Extract the (X, Y) coordinate from the center of the cell holding the provided text.  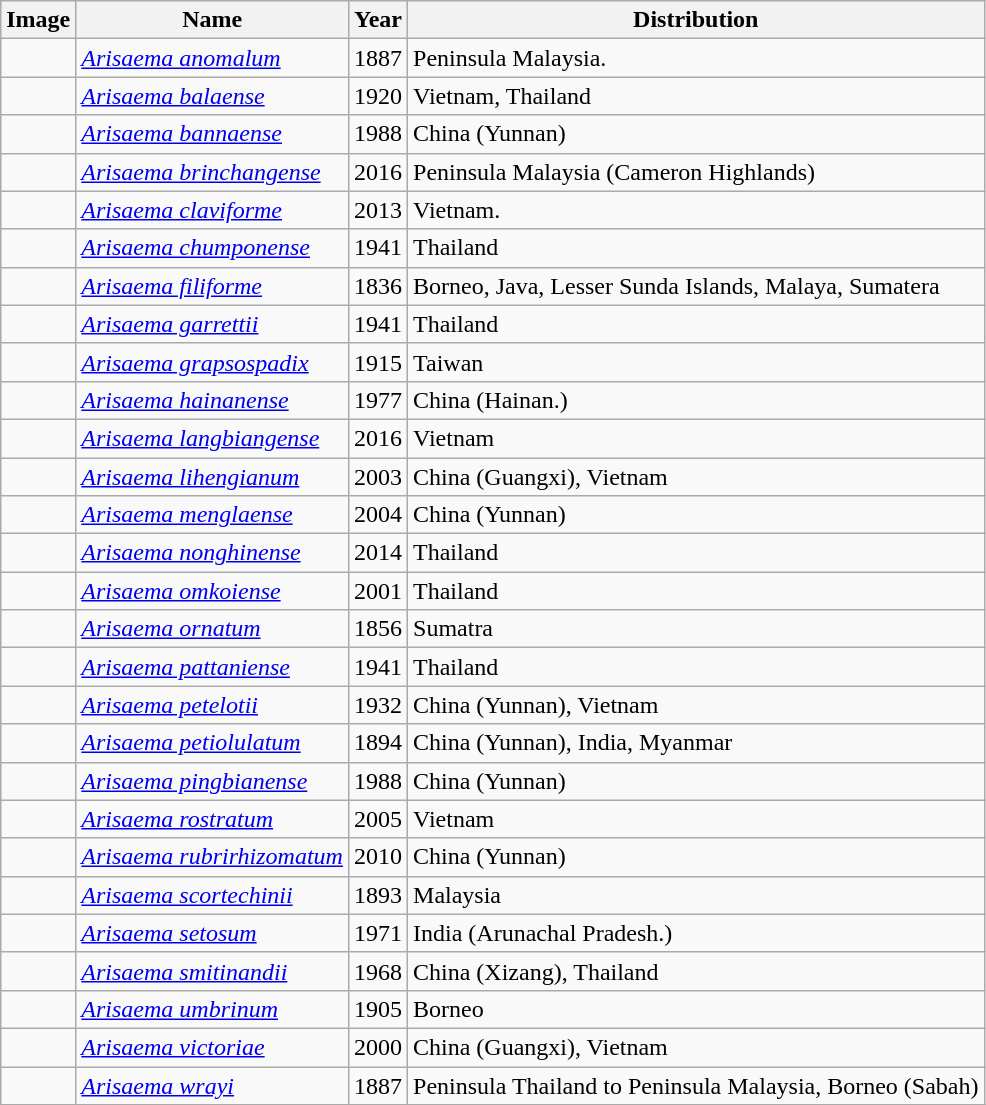
1971 (378, 933)
Arisaema smitinandii (212, 971)
1836 (378, 286)
China (Xizang), Thailand (696, 971)
1920 (378, 96)
Arisaema pingbianense (212, 781)
2000 (378, 1047)
2004 (378, 515)
Vietnam, Thailand (696, 96)
Arisaema victoriae (212, 1047)
2001 (378, 591)
Arisaema setosum (212, 933)
China (Yunnan), Vietnam (696, 705)
1893 (378, 895)
Arisaema hainanense (212, 400)
Arisaema brinchangense (212, 172)
2010 (378, 857)
1856 (378, 629)
Borneo, Java, Lesser Sunda Islands, Malaya, Sumatera (696, 286)
2005 (378, 819)
Arisaema balaense (212, 96)
Arisaema anomalum (212, 58)
Peninsula Thailand to Peninsula Malaysia, Borneo (Sabah) (696, 1085)
Arisaema petiolulatum (212, 743)
Peninsula Malaysia (Cameron Highlands) (696, 172)
Borneo (696, 1009)
1968 (378, 971)
Arisaema bannaense (212, 134)
Arisaema nonghinense (212, 553)
Arisaema wrayi (212, 1085)
Arisaema rubrirhizomatum (212, 857)
Arisaema chumponense (212, 248)
1977 (378, 400)
Arisaema pattaniense (212, 667)
Sumatra (696, 629)
Arisaema grapsospadix (212, 362)
Arisaema scortechinii (212, 895)
1915 (378, 362)
China (Hainan.) (696, 400)
1894 (378, 743)
Arisaema filiforme (212, 286)
Arisaema claviforme (212, 210)
India (Arunachal Pradesh.) (696, 933)
Vietnam. (696, 210)
2003 (378, 477)
Peninsula Malaysia. (696, 58)
Arisaema garrettii (212, 324)
2014 (378, 553)
Arisaema omkoiense (212, 591)
1932 (378, 705)
Arisaema umbrinum (212, 1009)
Image (38, 20)
Arisaema petelotii (212, 705)
China (Yunnan), India, Myanmar (696, 743)
Taiwan (696, 362)
2013 (378, 210)
Name (212, 20)
Arisaema rostratum (212, 819)
Arisaema menglaense (212, 515)
Year (378, 20)
Arisaema langbiangense (212, 438)
Malaysia (696, 895)
Distribution (696, 20)
1905 (378, 1009)
Arisaema ornatum (212, 629)
Arisaema lihengianum (212, 477)
